Scan for the cell matching the given text and deliver its [X, Y] coordinate at center. 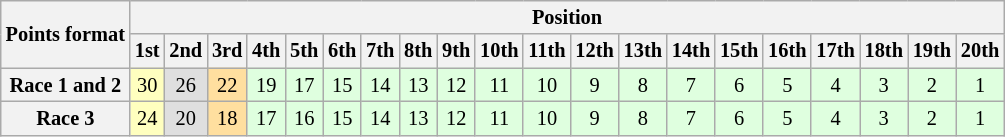
9th [456, 51]
11th [546, 51]
15th [739, 51]
Race 3 [66, 118]
4th [266, 51]
30 [148, 85]
14th [691, 51]
Race 1 and 2 [66, 85]
7th [380, 51]
22 [227, 85]
10th [499, 51]
13th [643, 51]
16 [304, 118]
20 [186, 118]
24 [148, 118]
8th [418, 51]
1st [148, 51]
6th [342, 51]
26 [186, 85]
19th [932, 51]
18 [227, 118]
20th [980, 51]
19 [266, 85]
18th [884, 51]
Position [567, 17]
2nd [186, 51]
16th [787, 51]
12th [594, 51]
5th [304, 51]
Points format [66, 34]
17th [835, 51]
3rd [227, 51]
